Capture the cell that displays the provided text and extract its [X, Y] central coordinate. 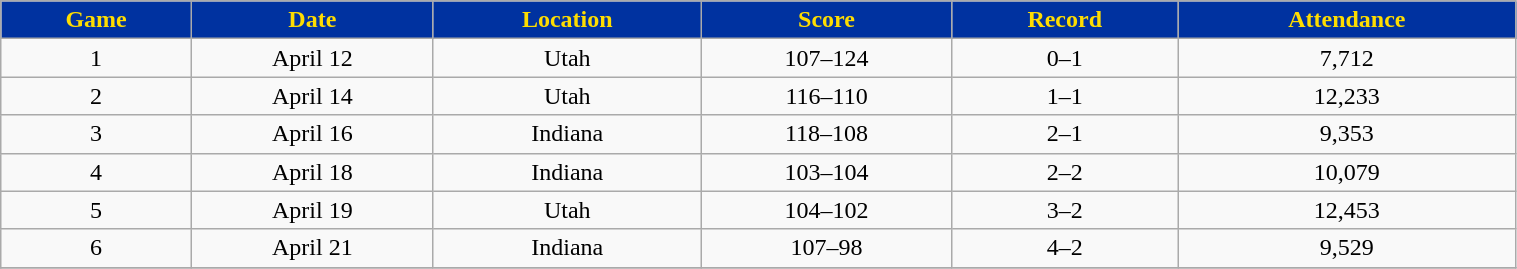
April 16 [312, 134]
118–108 [826, 134]
4–2 [1065, 248]
10,079 [1347, 172]
12,233 [1347, 96]
107–98 [826, 248]
0–1 [1065, 58]
April 14 [312, 96]
6 [96, 248]
April 21 [312, 248]
Location [567, 20]
2 [96, 96]
3–2 [1065, 210]
1–1 [1065, 96]
Attendance [1347, 20]
2–2 [1065, 172]
4 [96, 172]
April 18 [312, 172]
5 [96, 210]
3 [96, 134]
104–102 [826, 210]
April 19 [312, 210]
Date [312, 20]
1 [96, 58]
Game [96, 20]
April 12 [312, 58]
Record [1065, 20]
2–1 [1065, 134]
103–104 [826, 172]
9,353 [1347, 134]
12,453 [1347, 210]
7,712 [1347, 58]
107–124 [826, 58]
Score [826, 20]
9,529 [1347, 248]
116–110 [826, 96]
